Return (x, y) of the center of cell containing provided text 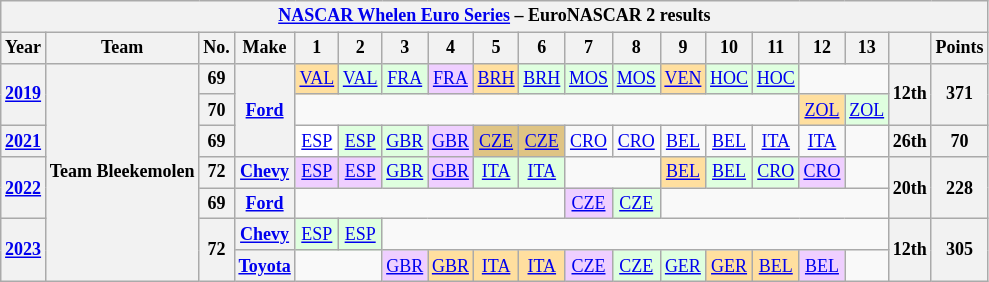
13 (867, 48)
10 (730, 48)
Year (24, 48)
2 (360, 48)
7 (589, 48)
6 (542, 48)
2023 (24, 250)
Team Bleekemolen (122, 172)
12 (822, 48)
2022 (24, 188)
371 (960, 94)
4 (451, 48)
305 (960, 250)
5 (496, 48)
NASCAR Whelen Euro Series – EuroNASCAR 2 results (494, 16)
228 (960, 188)
2021 (24, 140)
11 (776, 48)
VEN (683, 78)
No. (216, 48)
Toyota (264, 266)
Points (960, 48)
26th (910, 140)
8 (636, 48)
1 (316, 48)
20th (910, 188)
Team (122, 48)
2019 (24, 94)
Make (264, 48)
3 (405, 48)
9 (683, 48)
